From the cell containing the given text, extract its center point as (x, y) coordinate. 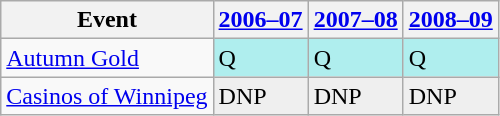
Casinos of Winnipeg (107, 96)
Event (107, 20)
2006–07 (260, 20)
2007–08 (356, 20)
2008–09 (450, 20)
Autumn Gold (107, 58)
